Scan for the cell matching the given text and deliver its (x, y) coordinate at center. 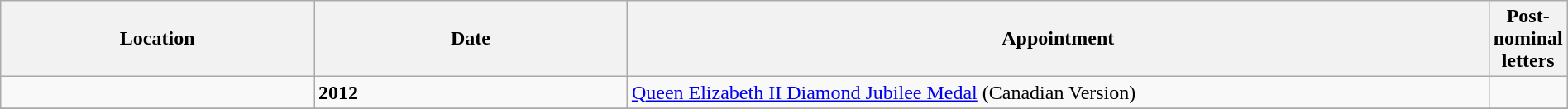
Date (471, 39)
Queen Elizabeth II Diamond Jubilee Medal (Canadian Version) (1058, 92)
Appointment (1058, 39)
Post-nominal letters (1528, 39)
Location (157, 39)
2012 (471, 92)
